Scan for the cell matching the given text and deliver its (x, y) coordinate at center. 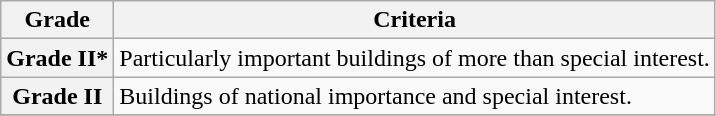
Grade II* (58, 58)
Buildings of national importance and special interest. (415, 96)
Grade (58, 20)
Grade II (58, 96)
Criteria (415, 20)
Particularly important buildings of more than special interest. (415, 58)
